From the cell containing the given text, extract its center point as (X, Y) coordinate. 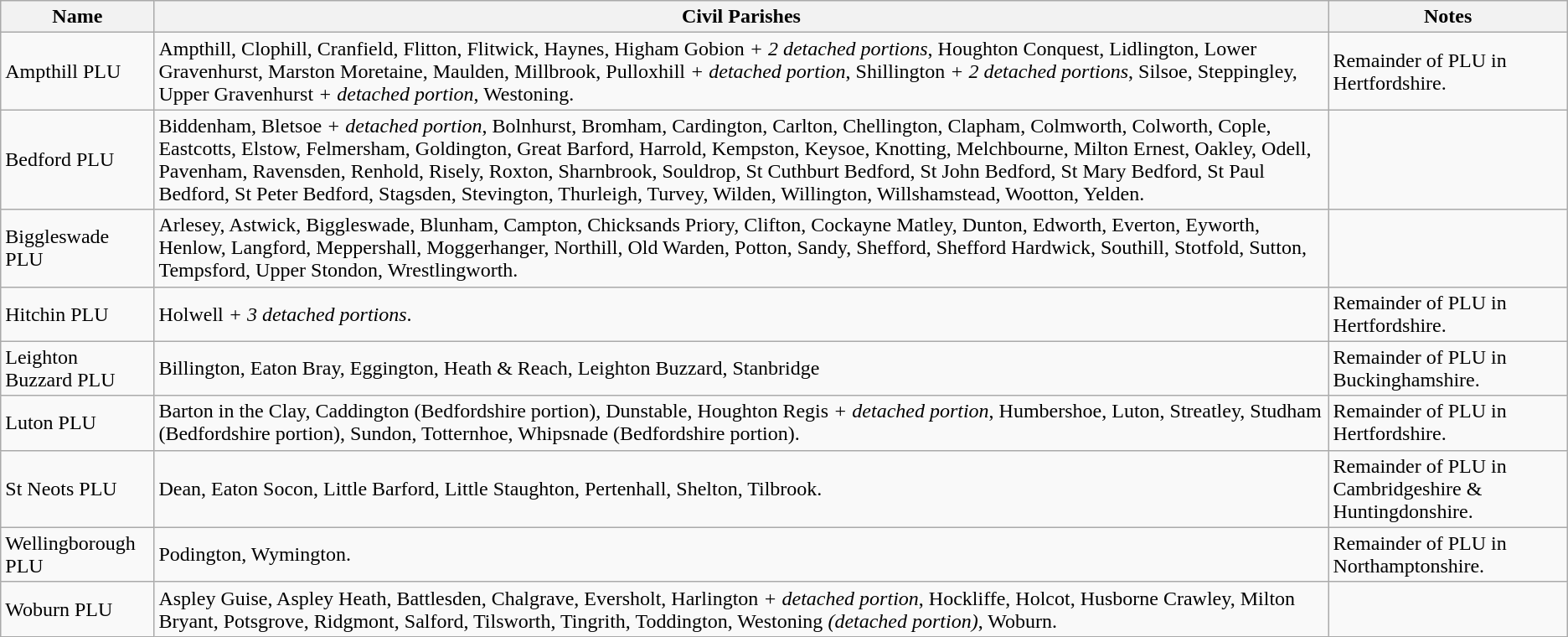
St Neots PLU (77, 489)
Luton PLU (77, 422)
Bedford PLU (77, 159)
Billington, Eaton Bray, Eggington, Heath & Reach, Leighton Buzzard, Stanbridge (741, 369)
Name (77, 17)
Dean, Eaton Socon, Little Barford, Little Staughton, Pertenhall, Shelton, Tilbrook. (741, 489)
Wellingborough PLU (77, 555)
Civil Parishes (741, 17)
Ampthill PLU (77, 71)
Woburn PLU (77, 609)
Leighton Buzzard PLU (77, 369)
Holwell + 3 detached portions. (741, 313)
Biggleswade PLU (77, 248)
Remainder of PLU in Northamptonshire. (1447, 555)
Remainder of PLU in Buckinghamshire. (1447, 369)
Notes (1447, 17)
Hitchin PLU (77, 313)
Podington, Wymington. (741, 555)
Remainder of PLU in Cambridgeshire & Huntingdonshire. (1447, 489)
